Return [x, y] of the center of cell containing provided text 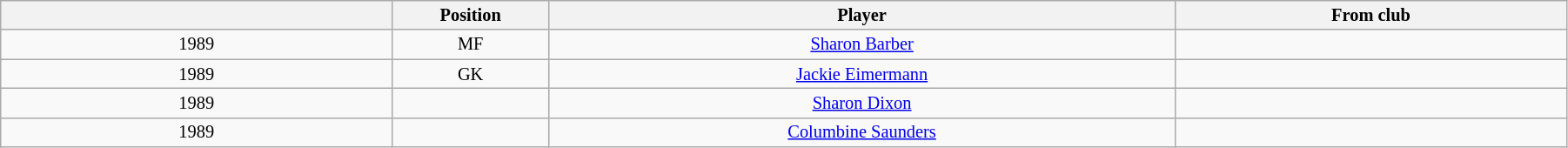
Columbine Saunders [862, 132]
MF [471, 44]
Jackie Eimermann [862, 74]
GK [471, 74]
From club [1371, 15]
Sharon Barber [862, 44]
Sharon Dixon [862, 103]
Player [862, 15]
Position [471, 15]
